Output the (X, Y) coordinate of the center of the cell containing the given text.  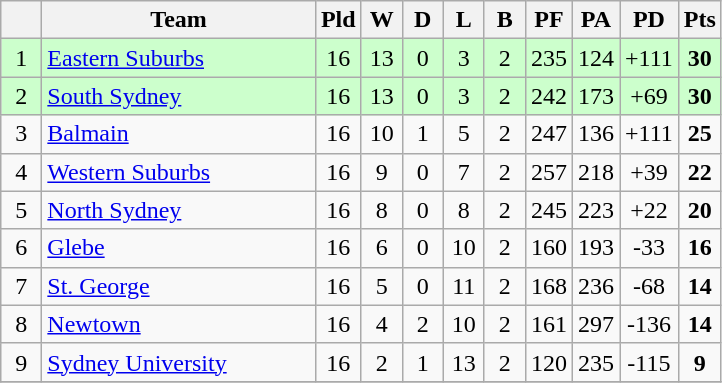
Balmain (179, 134)
22 (700, 172)
+22 (650, 210)
W (382, 20)
257 (548, 172)
20 (700, 210)
218 (596, 172)
-136 (650, 324)
242 (548, 96)
Western Suburbs (179, 172)
St. George (179, 286)
+69 (650, 96)
PD (650, 20)
Glebe (179, 248)
PA (596, 20)
168 (548, 286)
L (464, 20)
PF (548, 20)
Pld (338, 20)
Sydney University (179, 362)
Newtown (179, 324)
11 (464, 286)
297 (596, 324)
-115 (650, 362)
D (422, 20)
Pts (700, 20)
25 (700, 134)
136 (596, 134)
245 (548, 210)
160 (548, 248)
124 (596, 58)
-68 (650, 286)
223 (596, 210)
Eastern Suburbs (179, 58)
B (504, 20)
South Sydney (179, 96)
+39 (650, 172)
161 (548, 324)
Team (179, 20)
173 (596, 96)
-33 (650, 248)
North Sydney (179, 210)
236 (596, 286)
247 (548, 134)
193 (596, 248)
120 (548, 362)
